Extract the (x, y) coordinate from the center of the cell holding the provided text.  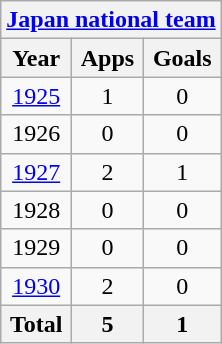
1929 (36, 248)
Apps (108, 58)
1930 (36, 286)
1927 (36, 172)
1925 (36, 96)
Year (36, 58)
Goals (182, 58)
Total (36, 324)
Japan national team (111, 20)
1928 (36, 210)
1926 (36, 134)
5 (108, 324)
